Provide the [x, y] coordinate of the cell's center where the given text is located.  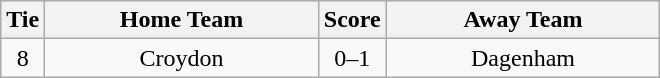
Home Team [182, 20]
8 [23, 58]
Tie [23, 20]
Dagenham [523, 58]
Score [352, 20]
Away Team [523, 20]
0–1 [352, 58]
Croydon [182, 58]
